Find where the given text appears and provide that cell's center as [X, Y] coordinate. 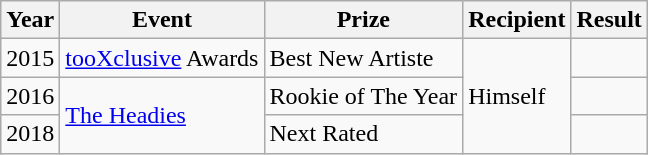
2015 [30, 58]
Event [162, 20]
Rookie of The Year [364, 96]
Year [30, 20]
Prize [364, 20]
tooXclusive Awards [162, 58]
Recipient [517, 20]
2016 [30, 96]
Result [609, 20]
The Headies [162, 115]
Best New Artiste [364, 58]
2018 [30, 134]
Next Rated [364, 134]
Himself [517, 96]
